Search for the cell housing the specified text and yield its [x, y] center coordinate. 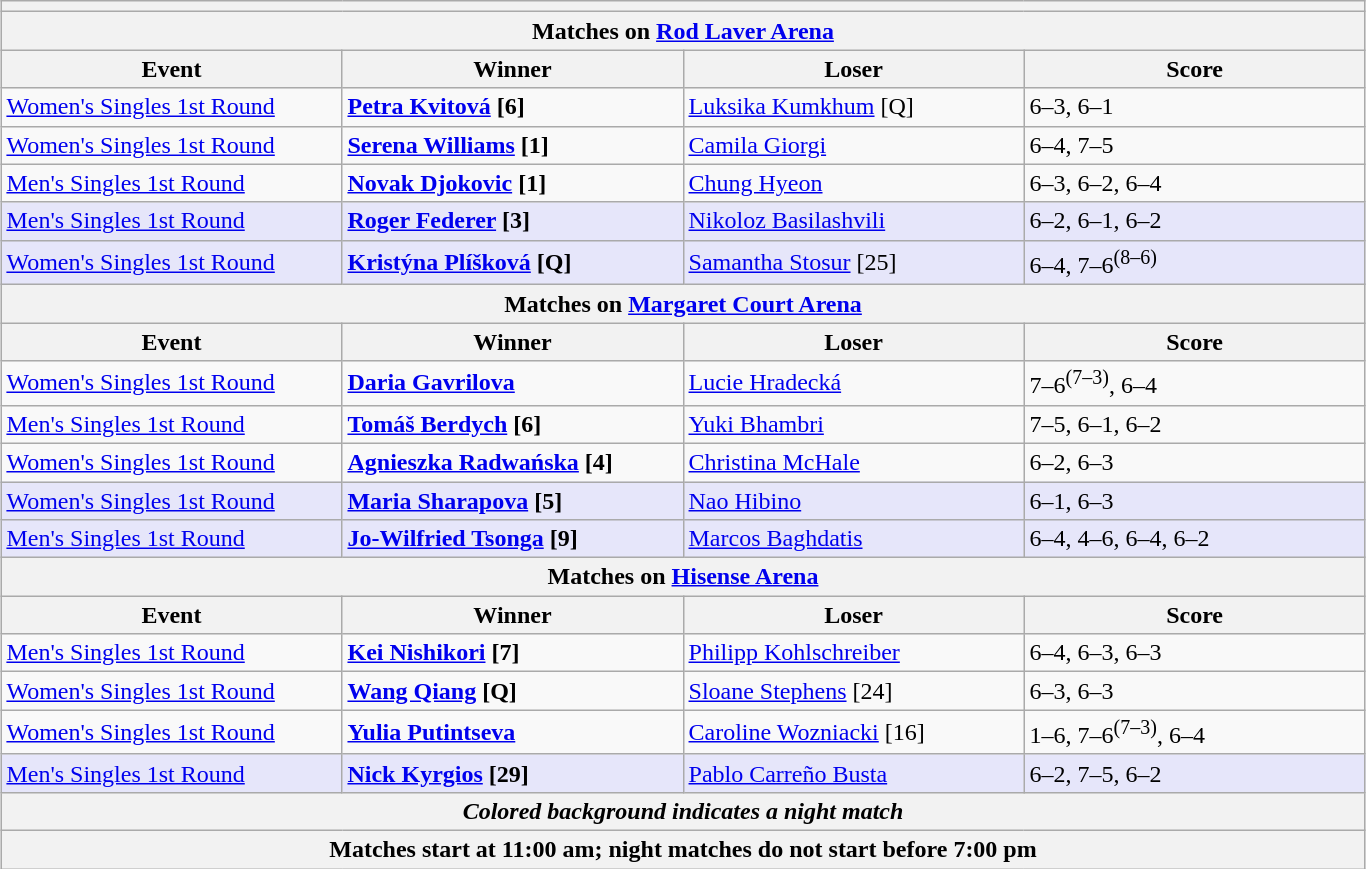
6–3, 6–1 [1194, 107]
Matches on Margaret Court Arena [683, 304]
Nick Kyrgios [29] [512, 773]
6–3, 6–3 [1194, 691]
6–1, 6–3 [1194, 501]
Caroline Wozniacki [16] [854, 732]
Chung Hyeon [854, 183]
Samantha Stosur [25] [854, 262]
Serena Williams [1] [512, 145]
Tomáš Berdych [6] [512, 424]
Agnieszka Radwańska [4] [512, 462]
6–4, 4–6, 6–4, 6–2 [1194, 539]
Daria Gavrilova [512, 384]
Marcos Baghdatis [854, 539]
Christina McHale [854, 462]
6–3, 6–2, 6–4 [1194, 183]
Luksika Kumkhum [Q] [854, 107]
6–2, 7–5, 6–2 [1194, 773]
Lucie Hradecká [854, 384]
Nao Hibino [854, 501]
Jo-Wilfried Tsonga [9] [512, 539]
Maria Sharapova [5] [512, 501]
6–4, 7–5 [1194, 145]
6–4, 6–3, 6–3 [1194, 653]
6–4, 7–6(8–6) [1194, 262]
Camila Giorgi [854, 145]
7–5, 6–1, 6–2 [1194, 424]
Roger Federer [3] [512, 221]
Kei Nishikori [7] [512, 653]
1–6, 7–6(7–3), 6–4 [1194, 732]
Kristýna Plíšková [Q] [512, 262]
Petra Kvitová [6] [512, 107]
Sloane Stephens [24] [854, 691]
Matches on Rod Laver Arena [683, 31]
Philipp Kohlschreiber [854, 653]
6–2, 6–3 [1194, 462]
Colored background indicates a night match [683, 812]
Nikoloz Basilashvili [854, 221]
Wang Qiang [Q] [512, 691]
Yulia Putintseva [512, 732]
7–6(7–3), 6–4 [1194, 384]
Matches start at 11:00 am; night matches do not start before 7:00 pm [683, 850]
Yuki Bhambri [854, 424]
Matches on Hisense Arena [683, 577]
6–2, 6–1, 6–2 [1194, 221]
Pablo Carreño Busta [854, 773]
Novak Djokovic [1] [512, 183]
